Return the (X, Y) coordinate for the center point of the cell that contains the specified text.  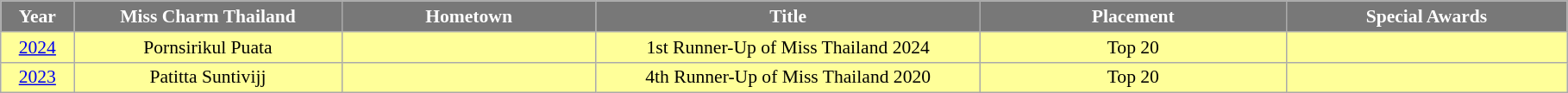
1st Runner-Up of Miss Thailand 2024 (788, 47)
Title (788, 16)
Miss Charm Thailand (208, 16)
Pornsirikul Puata (208, 47)
Year (38, 16)
Patitta Suntivijj (208, 77)
2024 (38, 47)
Special Awards (1427, 16)
4th Runner-Up of Miss Thailand 2020 (788, 77)
2023 (38, 77)
Hometown (469, 16)
Placement (1133, 16)
